Determine the (x, y) coordinate at the center of the cell enclosing the given text.  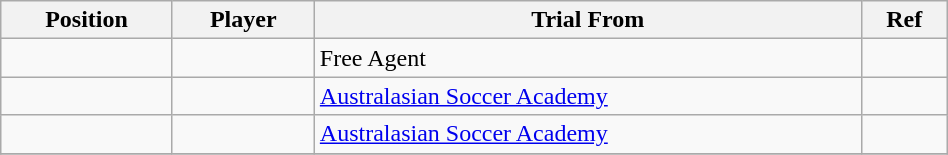
Player (243, 20)
Position (86, 20)
Free Agent (588, 58)
Ref (904, 20)
Trial From (588, 20)
